Return the [x, y] coordinate for the center point of the cell that contains the specified text.  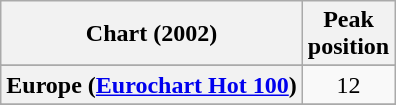
Peakposition [348, 34]
Europe (Eurochart Hot 100) [152, 85]
Chart (2002) [152, 34]
12 [348, 85]
